Return [x, y] of the center of cell containing provided text 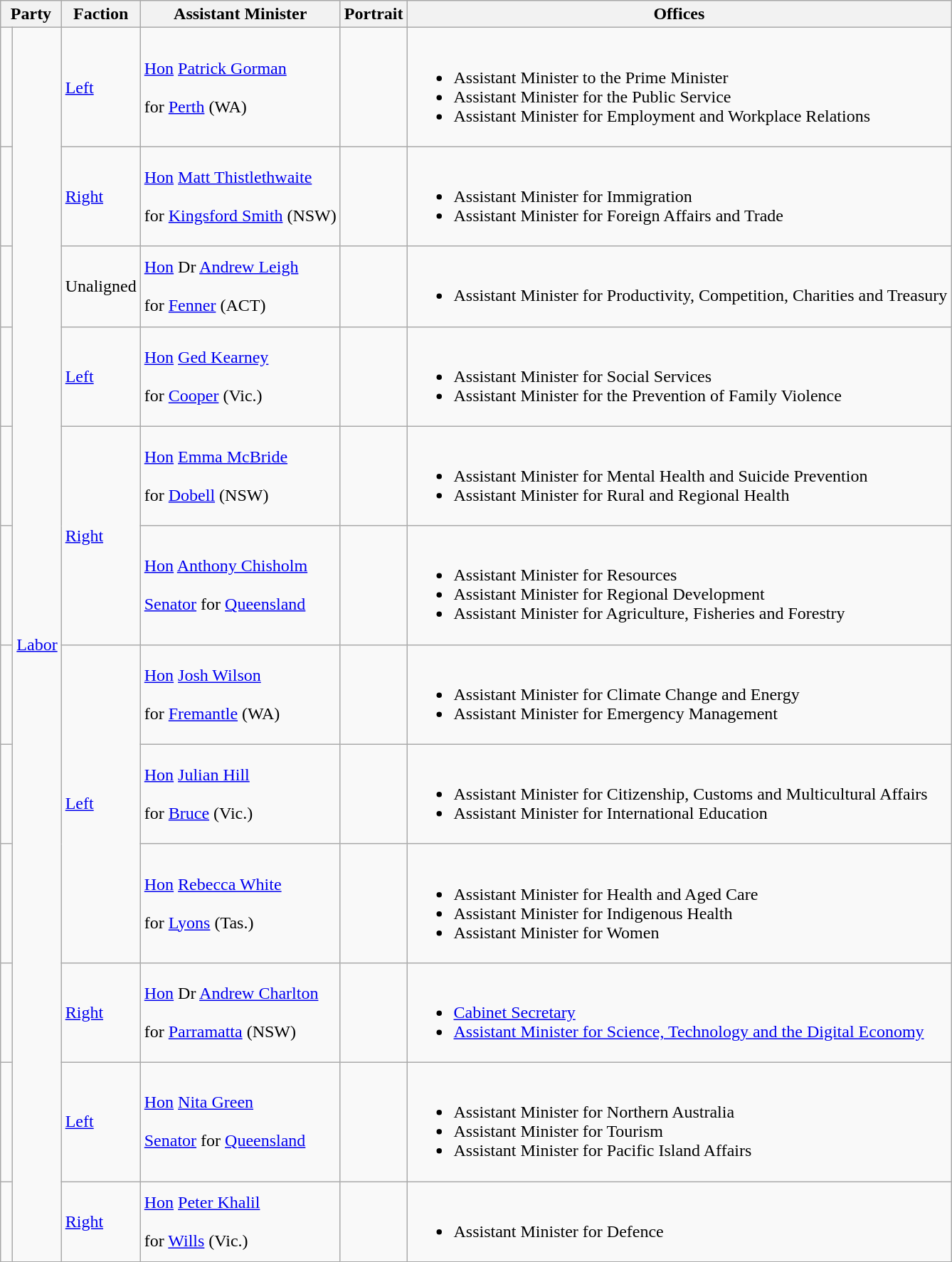
Assistant Minister for Mental Health and Suicide PreventionAssistant Minister for Rural and Regional Health [679, 476]
Assistant Minister for ResourcesAssistant Minister for Regional DevelopmentAssistant Minister for Agriculture, Fisheries and Forestry [679, 585]
Portrait [374, 14]
Assistant Minister for Northern AustraliaAssistant Minister for TourismAssistant Minister for Pacific Island Affairs [679, 1121]
Hon Dr Andrew Leigh for Fenner (ACT) [240, 286]
Hon Emma McBride for Dobell (NSW) [240, 476]
Hon Ged Kearney for Cooper (Vic.) [240, 376]
Hon Nita GreenSenator for Queensland [240, 1121]
Party [31, 14]
Hon Dr Andrew Charlton for Parramatta (NSW) [240, 1012]
Hon Patrick Gorman for Perth (WA) [240, 87]
Assistant Minister for Citizenship, Customs and Multicultural AffairsAssistant Minister for International Education [679, 794]
Assistant Minister [240, 14]
Offices [679, 14]
Assistant Minister for Climate Change and EnergyAssistant Minister for Emergency Management [679, 694]
Hon Julian Hill for Bruce (Vic.) [240, 794]
Hon Rebecca White for Lyons (Tas.) [240, 903]
Faction [101, 14]
Hon Peter Khalil for Wills (Vic.) [240, 1221]
Assistant Minister for Health and Aged CareAssistant Minister for Indigenous HealthAssistant Minister for Women [679, 903]
Hon Josh Wilson for Fremantle (WA) [240, 694]
Assistant Minister for Defence [679, 1221]
Cabinet SecretaryAssistant Minister for Science, Technology and the Digital Economy [679, 1012]
Labor [37, 645]
Hon Matt Thistlethwaite for Kingsford Smith (NSW) [240, 196]
Assistant Minister for ImmigrationAssistant Minister for Foreign Affairs and Trade [679, 196]
Assistant Minister for Productivity, Competition, Charities and Treasury [679, 286]
Hon Anthony ChisholmSenator for Queensland [240, 585]
Unaligned [101, 286]
Assistant Minister to the Prime MinisterAssistant Minister for the Public ServiceAssistant Minister for Employment and Workplace Relations [679, 87]
Assistant Minister for Social ServicesAssistant Minister for the Prevention of Family Violence [679, 376]
